From the cell containing the given text, extract its center point as (X, Y) coordinate. 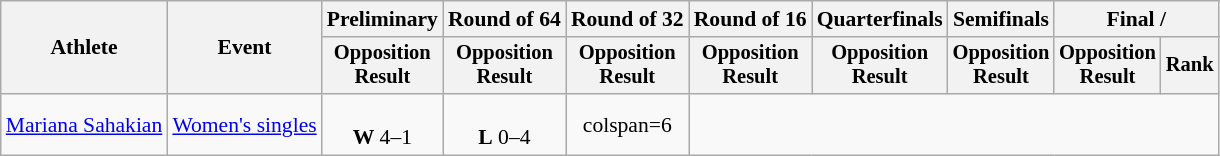
Mariana Sahakian (84, 124)
Preliminary (382, 19)
Women's singles (244, 124)
Round of 32 (628, 19)
W 4–1 (382, 124)
Athlete (84, 48)
Round of 64 (504, 19)
Semifinals (1002, 19)
Quarterfinals (880, 19)
L 0–4 (504, 124)
colspan=6 (628, 124)
Event (244, 48)
Rank (1190, 66)
Round of 16 (750, 19)
Final / (1136, 19)
